Locate the cell with the specified text and output its [X, Y] center coordinate. 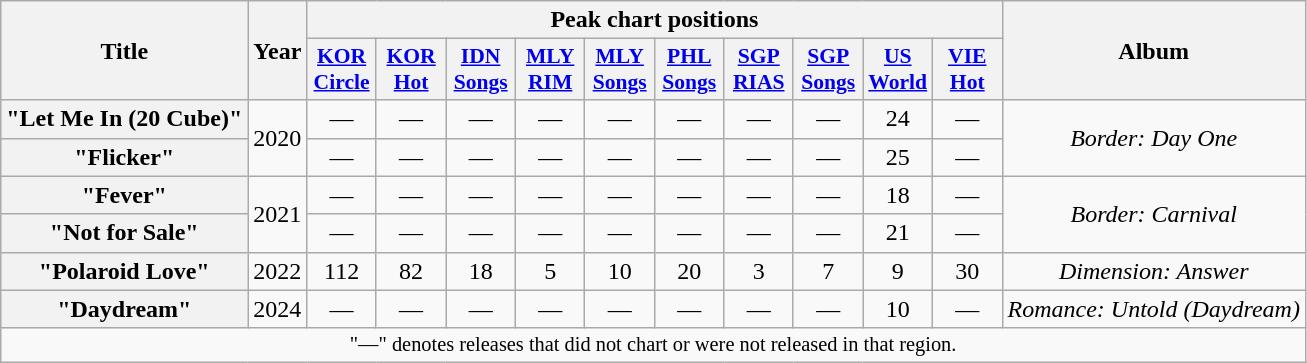
112 [342, 271]
Border: Carnival [1154, 214]
KORHot [411, 70]
24 [898, 119]
2020 [278, 138]
"Let Me In (20 Cube)" [124, 119]
Peak chart positions [654, 20]
VIEHot [967, 70]
SGPSongs [828, 70]
Title [124, 50]
KORCircle [342, 70]
IDNSongs [481, 70]
Romance: Untold (Daydream) [1154, 309]
25 [898, 157]
5 [550, 271]
21 [898, 233]
30 [967, 271]
"—" denotes releases that did not chart or were not released in that region. [654, 345]
2021 [278, 214]
Year [278, 50]
Border: Day One [1154, 138]
20 [689, 271]
"Not for Sale" [124, 233]
PHLSongs [689, 70]
7 [828, 271]
MLYSongs [620, 70]
MLYRIM [550, 70]
3 [759, 271]
"Polaroid Love" [124, 271]
82 [411, 271]
"Fever" [124, 195]
"Flicker" [124, 157]
Album [1154, 50]
2024 [278, 309]
SGPRIAS [759, 70]
9 [898, 271]
Dimension: Answer [1154, 271]
"Daydream" [124, 309]
2022 [278, 271]
USWorld [898, 70]
